From the cell containing the given text, extract its center point as [X, Y] coordinate. 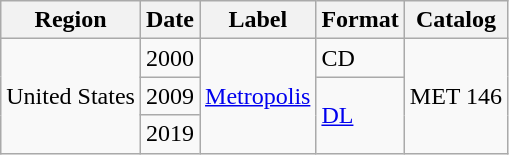
2009 [170, 96]
United States [71, 96]
Region [71, 20]
MET 146 [456, 96]
2000 [170, 58]
Catalog [456, 20]
CD [360, 58]
DL [360, 115]
Date [170, 20]
2019 [170, 134]
Format [360, 20]
Metropolis [258, 96]
Label [258, 20]
